Return (x, y) of the center of cell containing provided text 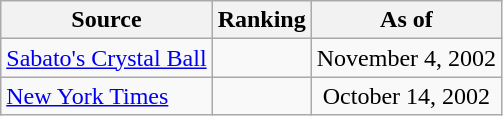
October 14, 2002 (406, 96)
Source (106, 20)
Ranking (262, 20)
Sabato's Crystal Ball (106, 58)
November 4, 2002 (406, 58)
As of (406, 20)
New York Times (106, 96)
